Extract the (X, Y) coordinate from the center of the cell holding the provided text.  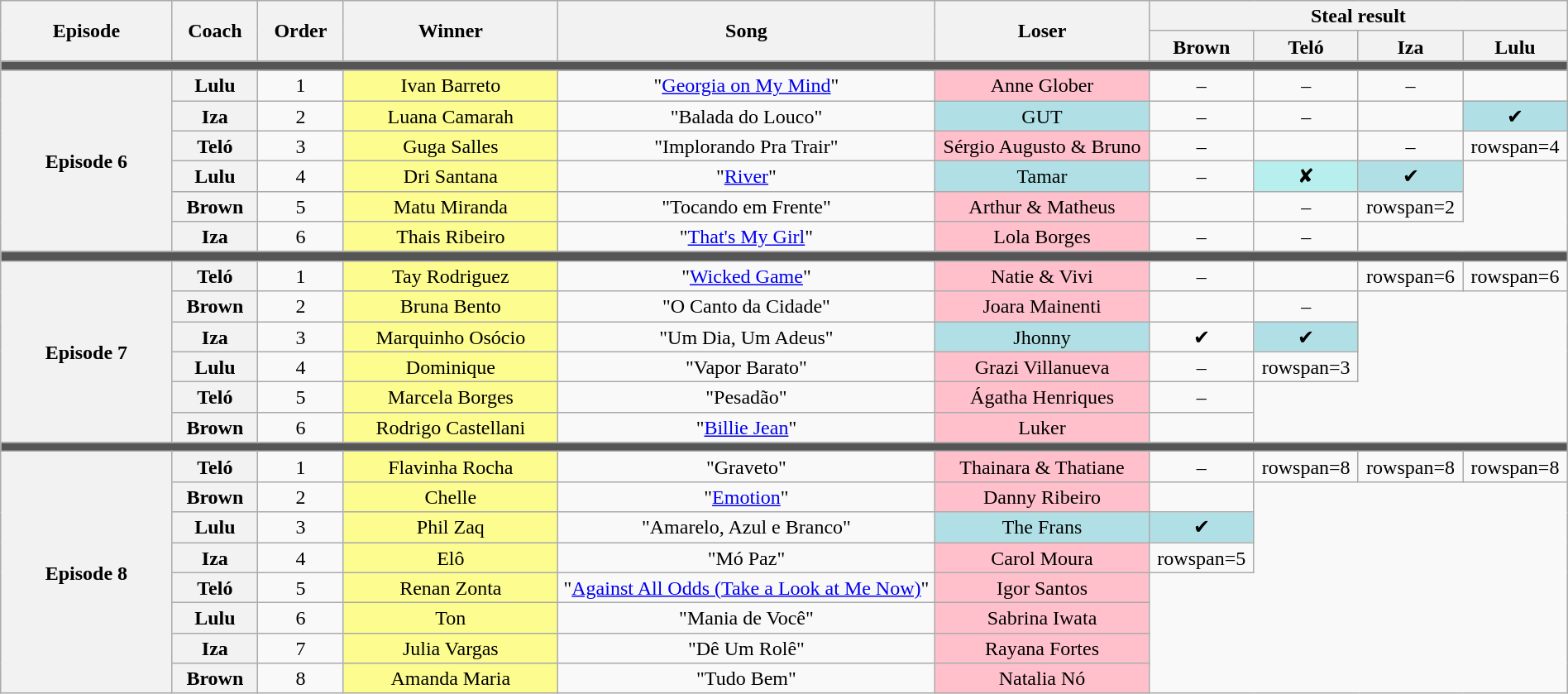
Matu Miranda (450, 207)
Jhonny (1042, 336)
Marcela Borges (450, 397)
rowspan=3 (1306, 367)
Song (746, 31)
"Tocando em Frente" (746, 207)
Tay Rodriguez (450, 276)
Carol Moura (1042, 558)
"Um Dia, Um Adeus" (746, 336)
Steal result (1359, 17)
Bruna Bento (450, 306)
"Vapor Barato" (746, 367)
Natie & Vivi (1042, 276)
Joara Mainenti (1042, 306)
Ton (450, 619)
Episode 6 (86, 160)
Elô (450, 558)
✘ (1306, 177)
"Emotion" (746, 496)
Coach (215, 31)
Sabrina Iwata (1042, 619)
Igor Santos (1042, 587)
Thainara & Thatiane (1042, 467)
Phil Zaq (450, 528)
Winner (450, 31)
"River" (746, 177)
Tamar (1042, 177)
"Amarelo, Azul e Branco" (746, 528)
Episode 7 (86, 351)
Dominique (450, 367)
Grazi Villanueva (1042, 367)
"O Canto da Cidade" (746, 306)
"Implorando Pra Trair" (746, 146)
Rayana Fortes (1042, 649)
"That's My Girl" (746, 237)
"Mó Paz" (746, 558)
"Billie Jean" (746, 427)
Episode (86, 31)
"Tudo Bem" (746, 678)
Dri Santana (450, 177)
Chelle (450, 496)
Luana Camarah (450, 116)
Flavinha Rocha (450, 467)
The Frans (1042, 528)
"Balada do Louco" (746, 116)
rowspan=2 (1410, 207)
GUT (1042, 116)
Arthur & Matheus (1042, 207)
"Wicked Game" (746, 276)
"Georgia on My Mind" (746, 86)
Sérgio Augusto & Bruno (1042, 146)
"Mania de Você" (746, 619)
"Pesadão" (746, 397)
Danny Ribeiro (1042, 496)
Natalia Nó (1042, 678)
"Graveto" (746, 467)
Episode 8 (86, 572)
Ivan Barreto (450, 86)
rowspan=4 (1515, 146)
Luker (1042, 427)
Guga Salles (450, 146)
Order (301, 31)
rowspan=5 (1202, 558)
Thais Ribeiro (450, 237)
Julia Vargas (450, 649)
Lola Borges (1042, 237)
8 (301, 678)
Renan Zonta (450, 587)
Anne Glober (1042, 86)
Ágatha Henriques (1042, 397)
7 (301, 649)
Loser (1042, 31)
Marquinho Osócio (450, 336)
"Against All Odds (Take a Look at Me Now)" (746, 587)
Amanda Maria (450, 678)
Rodrigo Castellani (450, 427)
"Dê Um Rolê" (746, 649)
